Capture the cell that displays the provided text and extract its [X, Y] central coordinate. 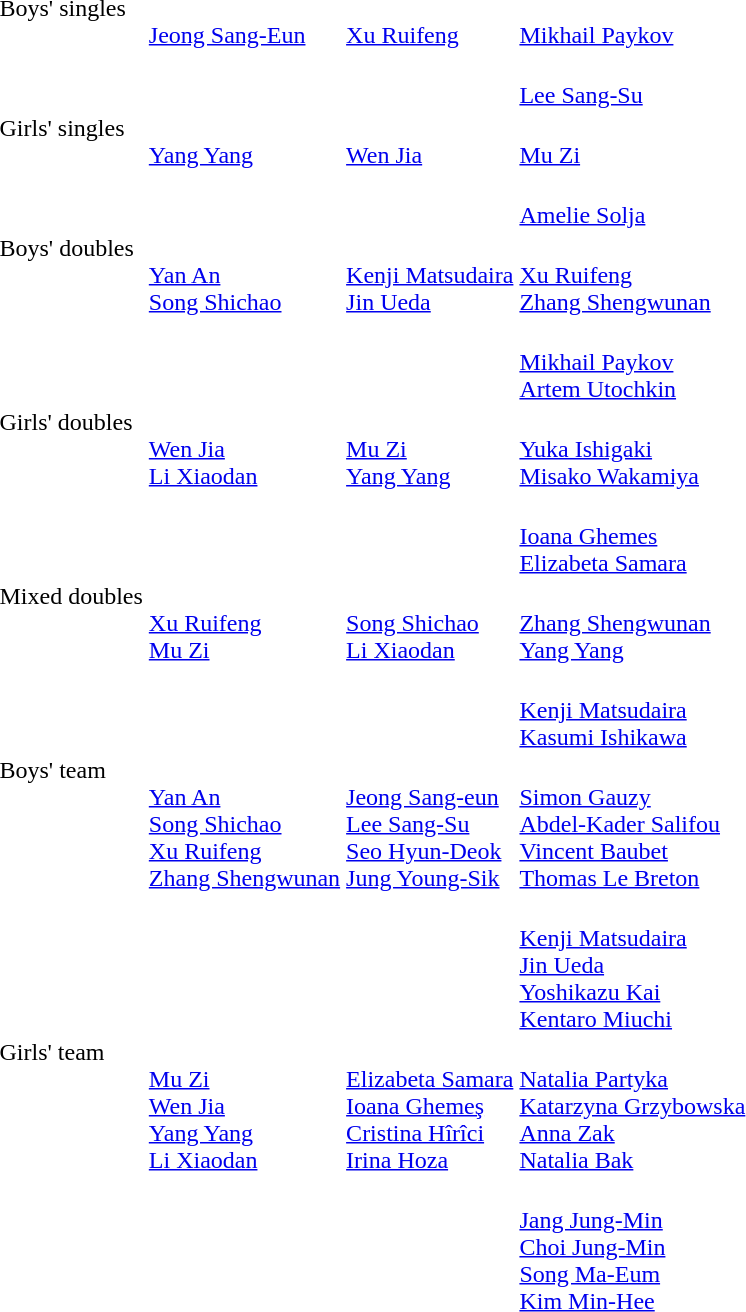
Wen Jia [430, 172]
Yang Yang [244, 172]
Mu ZiYang Yang [430, 492]
Xu RuifengMu Zi [244, 666]
Song ShichaoLi Xiaodan [430, 666]
Kenji MatsudairaJin Ueda [430, 318]
Wen JiaLi Xiaodan [244, 492]
Yan AnSong Shichao [244, 318]
Jeong Sang-eun Lee Sang-SuSeo Hyun-DeokJung Young-Sik [430, 894]
Yan AnSong ShichaoXu RuifengZhang Shengwunan [244, 894]
